Find where the given text appears and provide that cell's center as [x, y] coordinate. 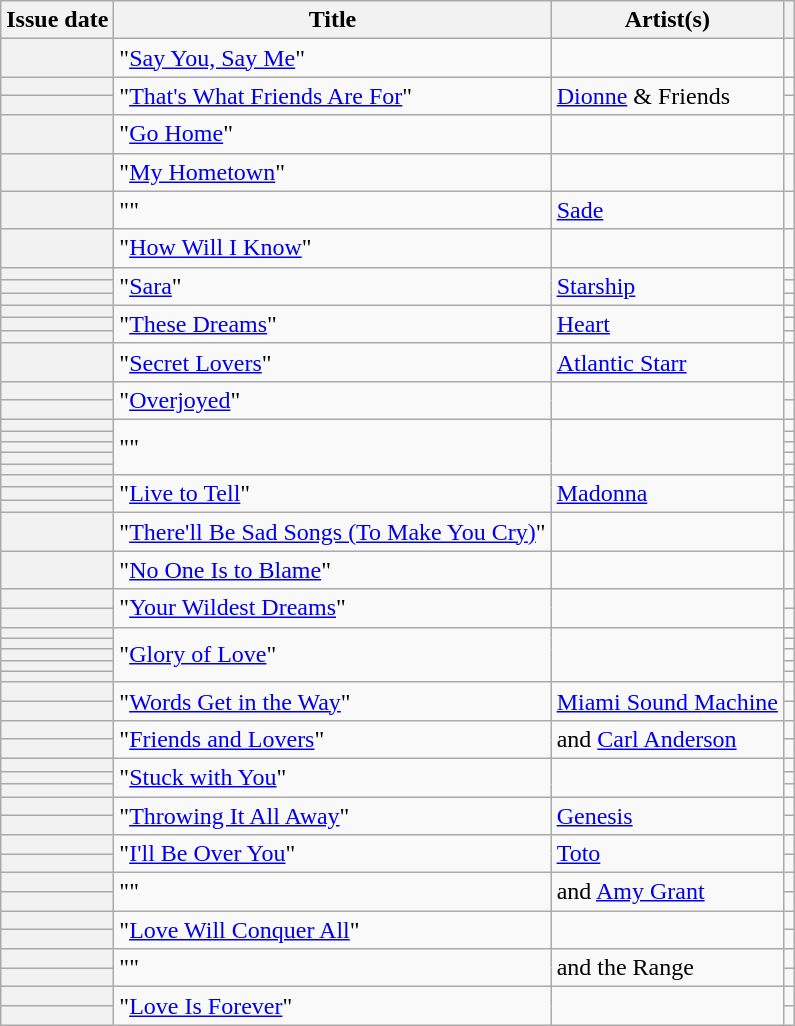
"Throwing It All Away" [332, 815]
"Friends and Lovers" [332, 739]
Artist(s) [667, 20]
"These Dreams" [332, 324]
"Stuck with You" [332, 777]
Atlantic Starr [667, 362]
Issue date [58, 20]
Toto [667, 854]
Starship [667, 286]
"Love Will Conquer All" [332, 930]
"There'll Be Sad Songs (To Make You Cry)" [332, 532]
"Overjoyed" [332, 400]
"I'll Be Over You" [332, 854]
"My Hometown" [332, 172]
Miami Sound Machine [667, 701]
"That's What Friends Are For" [332, 96]
"Your Wildest Dreams" [332, 608]
and the Range [667, 968]
"Sara" [332, 286]
"Words Get in the Way" [332, 701]
Sade [667, 210]
and Carl Anderson [667, 739]
Madonna [667, 494]
"Say You, Say Me" [332, 58]
Genesis [667, 815]
Dionne & Friends [667, 96]
"Live to Tell" [332, 494]
"No One Is to Blame" [332, 570]
"Secret Lovers" [332, 362]
"How Will I Know" [332, 248]
"Go Home" [332, 134]
Title [332, 20]
"Love Is Forever" [332, 1006]
Heart [667, 324]
"Glory of Love" [332, 654]
and Amy Grant [667, 892]
